Extract the [X, Y] coordinate from the center of the cell holding the provided text.  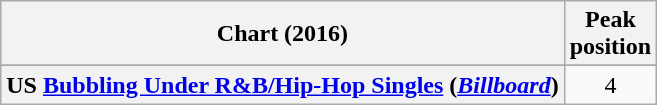
Chart (2016) [282, 34]
4 [610, 85]
US Bubbling Under R&B/Hip-Hop Singles (Billboard) [282, 85]
Peakposition [610, 34]
